Search for the cell housing the specified text and yield its [x, y] center coordinate. 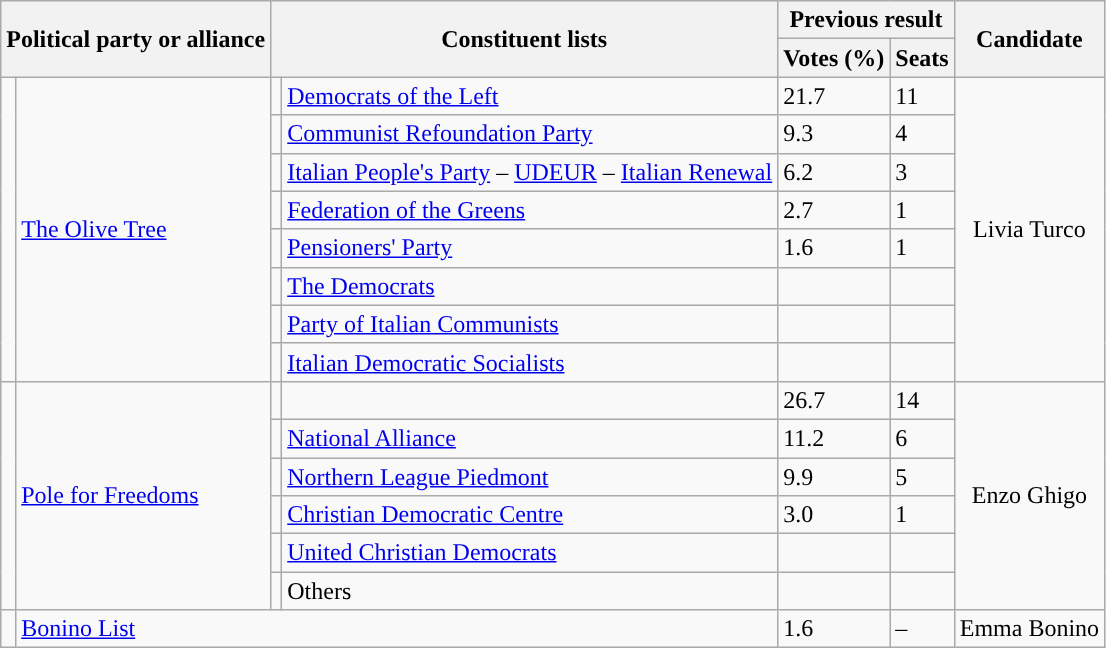
6 [922, 438]
Candidate [1029, 39]
Enzo Ghigo [1029, 495]
14 [922, 400]
Italian Democratic Socialists [530, 362]
9.3 [834, 134]
Pole for Freedoms [144, 495]
2.7 [834, 210]
Italian People's Party – UDEUR – Italian Renewal [530, 172]
Party of Italian Communists [530, 324]
3 [922, 172]
The Olive Tree [144, 229]
Bonino List [397, 629]
Federation of the Greens [530, 210]
Constituent lists [524, 39]
Livia Turco [1029, 229]
Seats [922, 58]
Emma Bonino [1029, 629]
Democrats of the Left [530, 96]
4 [922, 134]
United Christian Democrats [530, 553]
Others [530, 591]
6.2 [834, 172]
21.7 [834, 96]
Political party or alliance [136, 39]
Christian Democratic Centre [530, 515]
National Alliance [530, 438]
11 [922, 96]
5 [922, 477]
11.2 [834, 438]
Pensioners' Party [530, 248]
Communist Refoundation Party [530, 134]
– [922, 629]
The Democrats [530, 286]
9.9 [834, 477]
Northern League Piedmont [530, 477]
3.0 [834, 515]
26.7 [834, 400]
Previous result [866, 20]
Votes (%) [834, 58]
